Determine the [X, Y] coordinate at the center of the cell enclosing the given text.  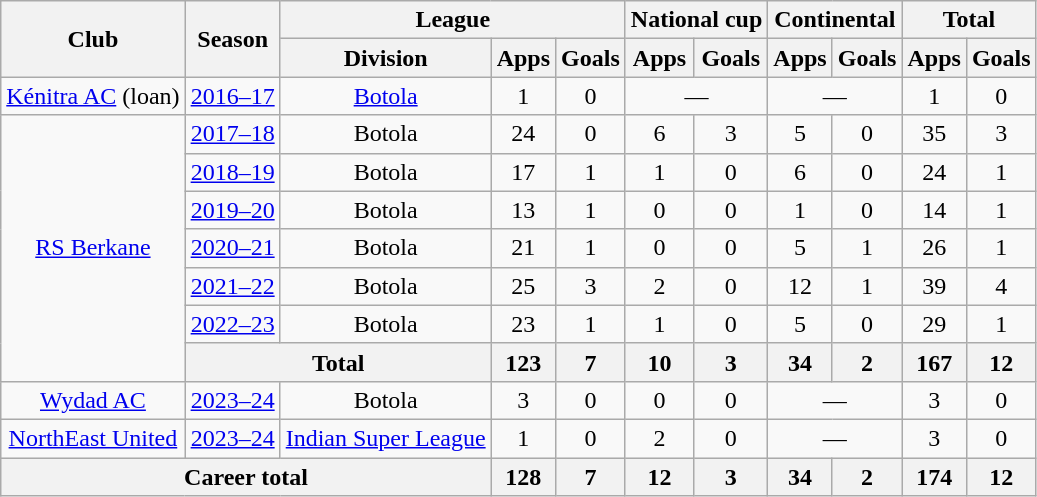
NorthEast United [93, 438]
23 [523, 324]
2018–19 [232, 172]
128 [523, 477]
2022–23 [232, 324]
Career total [246, 477]
123 [523, 362]
Division [386, 58]
Continental [835, 20]
Wydad AC [93, 400]
National cup [696, 20]
25 [523, 286]
RS Berkane [93, 248]
2021–22 [232, 286]
29 [934, 324]
2016–17 [232, 96]
26 [934, 248]
17 [523, 172]
14 [934, 210]
2019–20 [232, 210]
21 [523, 248]
174 [934, 477]
39 [934, 286]
Indian Super League [386, 438]
Season [232, 39]
35 [934, 134]
Kénitra AC (loan) [93, 96]
2017–18 [232, 134]
10 [659, 362]
2020–21 [232, 248]
13 [523, 210]
League [452, 20]
167 [934, 362]
Club [93, 39]
4 [1001, 286]
